Pinpoint the cell where the given text exists, returning its (X, Y) midpoint coordinate. 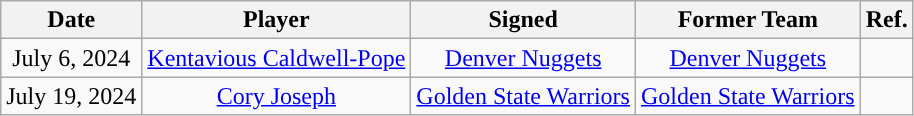
Player (276, 20)
Kentavious Caldwell-Pope (276, 58)
July 6, 2024 (72, 58)
Date (72, 20)
July 19, 2024 (72, 96)
Cory Joseph (276, 96)
Ref. (886, 20)
Signed (524, 20)
Former Team (748, 20)
